Locate the cell with the specified text and output its (x, y) center coordinate. 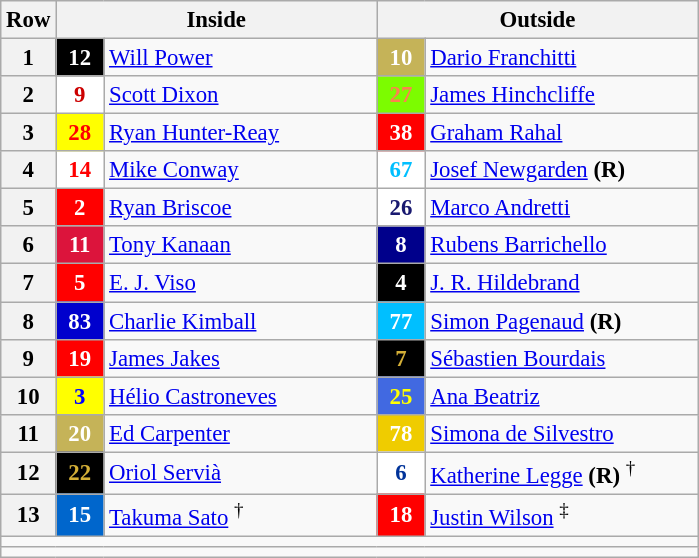
Marco Andretti (562, 208)
Sébastien Bourdais (562, 358)
James Hinchcliffe (562, 95)
1 (28, 58)
Katherine Legge (R) † (562, 473)
Justin Wilson ‡ (562, 515)
67 (401, 170)
28 (80, 133)
Hélio Castroneves (240, 396)
15 (80, 515)
Ed Carpenter (240, 433)
25 (401, 396)
J. R. Hildebrand (562, 283)
Scott Dixon (240, 95)
Rubens Barrichello (562, 245)
Simona de Silvestro (562, 433)
Ana Beatriz (562, 396)
Will Power (240, 58)
19 (80, 358)
27 (401, 95)
Takuma Sato † (240, 515)
Ryan Hunter-Reay (240, 133)
26 (401, 208)
77 (401, 321)
22 (80, 473)
Outside (538, 20)
Row (28, 20)
Dario Franchitti (562, 58)
13 (28, 515)
Graham Rahal (562, 133)
Mike Conway (240, 170)
18 (401, 515)
Oriol Servià (240, 473)
83 (80, 321)
14 (80, 170)
Ryan Briscoe (240, 208)
Tony Kanaan (240, 245)
Josef Newgarden (R) (562, 170)
E. J. Viso (240, 283)
James Jakes (240, 358)
Charlie Kimball (240, 321)
Inside (216, 20)
38 (401, 133)
Simon Pagenaud (R) (562, 321)
78 (401, 433)
20 (80, 433)
